Capture the cell that displays the provided text and extract its [x, y] central coordinate. 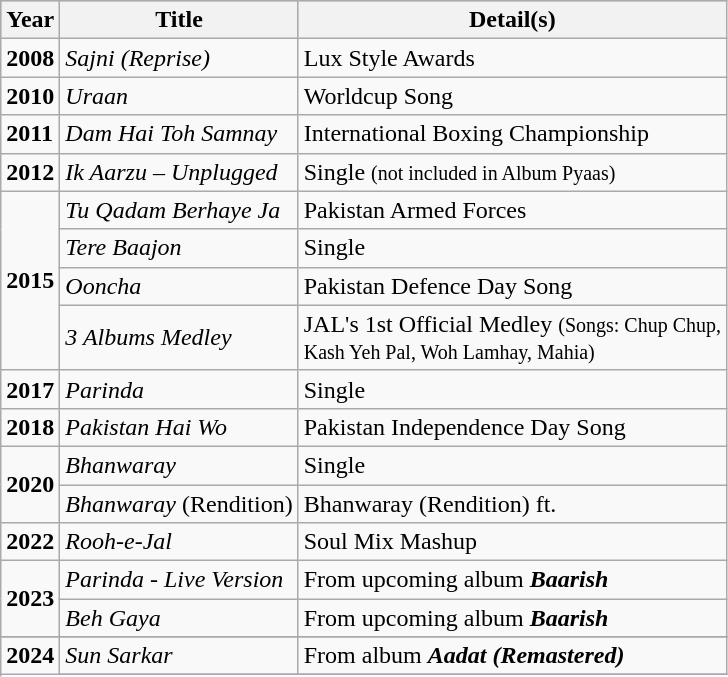
2017 [30, 389]
Pakistan Armed Forces [512, 210]
Pakistan Defence Day Song [512, 286]
Worldcup Song [512, 96]
Rooh-e-Jal [179, 542]
Beh Gaya [179, 618]
From album Aadat (Remastered) [512, 656]
Sajni (Reprise) [179, 58]
2010 [30, 96]
Title [179, 20]
2020 [30, 484]
Uraan [179, 96]
Bhanwaray [179, 465]
2012 [30, 172]
2011 [30, 134]
2023 [30, 599]
Bhanwaray (Rendition) ft. [512, 503]
2024 [30, 656]
Tere Baajon [179, 248]
Bhanwaray (Rendition) [179, 503]
2015 [30, 280]
Pakistan Independence Day Song [512, 427]
Single (not included in Album Pyaas) [512, 172]
Detail(s) [512, 20]
Tu Qadam Berhaye Ja [179, 210]
Dam Hai Toh Samnay [179, 134]
Year [30, 20]
2022 [30, 542]
3 Albums Medley [179, 338]
Parinda - Live Version [179, 580]
Sun Sarkar [179, 656]
International Boxing Championship [512, 134]
Ik Aarzu – Unplugged [179, 172]
Soul Mix Mashup [512, 542]
Parinda [179, 389]
Pakistan Hai Wo [179, 427]
Ooncha [179, 286]
JAL's 1st Official Medley (Songs: Chup Chup, Kash Yeh Pal, Woh Lamhay, Mahia) [512, 338]
2018 [30, 427]
2008 [30, 58]
Lux Style Awards [512, 58]
